Determine the [X, Y] coordinate at the center of the cell enclosing the given text.  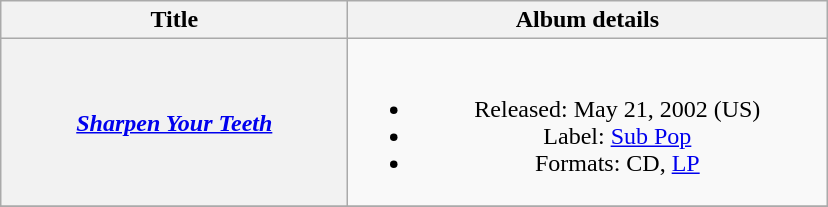
Album details [588, 20]
Sharpen Your Teeth [174, 122]
Released: May 21, 2002 (US)Label: Sub PopFormats: CD, LP [588, 122]
Title [174, 20]
